Return (X, Y) of the center of cell containing provided text 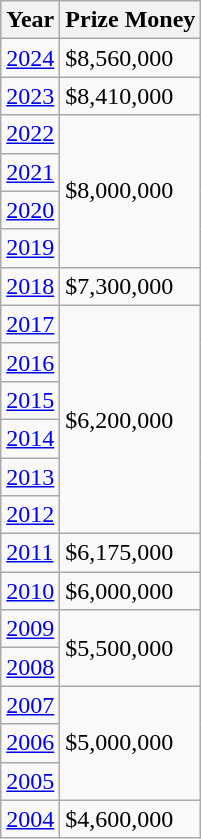
$6,175,000 (130, 553)
$5,500,000 (130, 648)
2020 (30, 210)
$4,600,000 (130, 819)
2005 (30, 781)
Prize Money (130, 20)
2014 (30, 438)
2006 (30, 743)
$5,000,000 (130, 743)
2023 (30, 96)
2008 (30, 667)
$7,300,000 (130, 286)
$8,410,000 (130, 96)
2024 (30, 58)
2022 (30, 134)
2012 (30, 515)
$6,000,000 (130, 591)
$8,560,000 (130, 58)
2021 (30, 172)
2010 (30, 591)
$6,200,000 (130, 419)
2017 (30, 324)
2016 (30, 362)
2009 (30, 629)
2004 (30, 819)
2018 (30, 286)
$8,000,000 (130, 191)
2013 (30, 477)
2019 (30, 248)
2007 (30, 705)
2011 (30, 553)
2015 (30, 400)
Year (30, 20)
